Determine the (X, Y) coordinate at the center of the cell enclosing the given text.  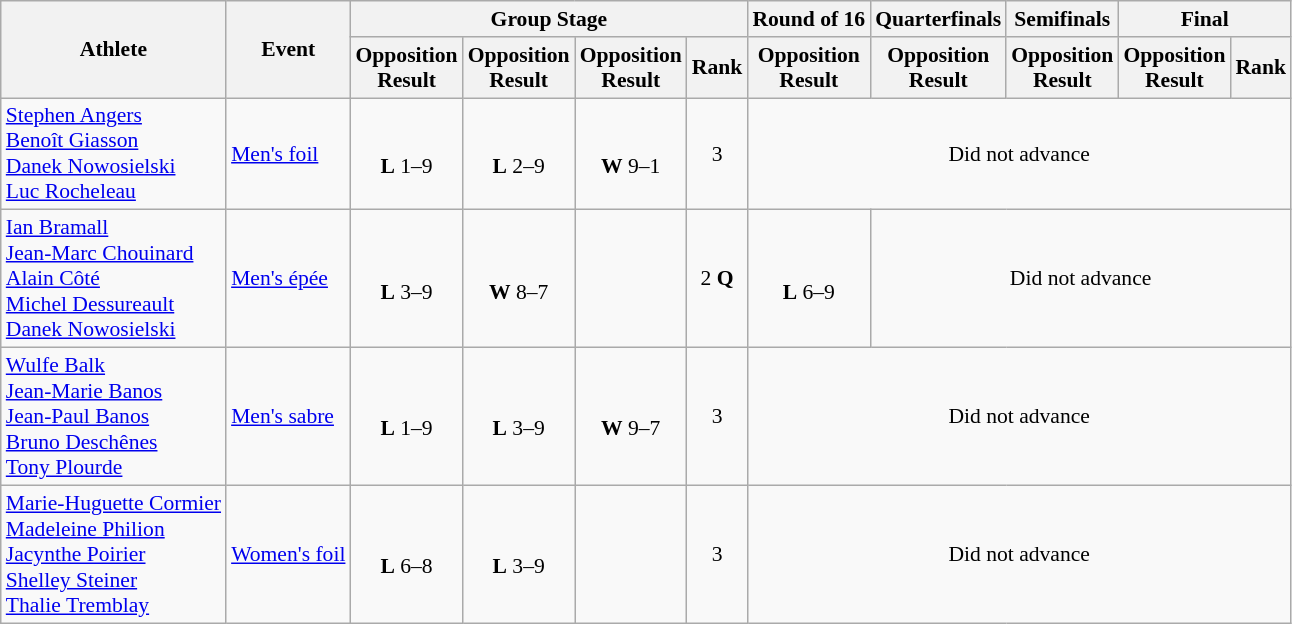
Wulfe BalkJean-Marie BanosJean-Paul BanosBruno DeschênesTony Plourde (114, 417)
L 6–8 (406, 554)
W 9–1 (631, 154)
Marie-Huguette CormierMadeleine PhilionJacynthe PoirierShelley SteinerThalie Tremblay (114, 554)
Semifinals (1062, 19)
Group Stage (548, 19)
Final (1204, 19)
Women's foil (288, 554)
Athlete (114, 50)
Ian BramallJean-Marc ChouinardAlain CôtéMichel DessureaultDanek Nowosielski (114, 279)
W 9–7 (631, 417)
Men's sabre (288, 417)
Round of 16 (808, 19)
Stephen AngersBenoît GiassonDanek NowosielskiLuc Rocheleau (114, 154)
W 8–7 (519, 279)
L 2–9 (519, 154)
2 Q (718, 279)
Men's foil (288, 154)
Quarterfinals (938, 19)
L 6–9 (808, 279)
Men's épée (288, 279)
Event (288, 50)
